Scan for the cell matching the given text and deliver its (x, y) coordinate at center. 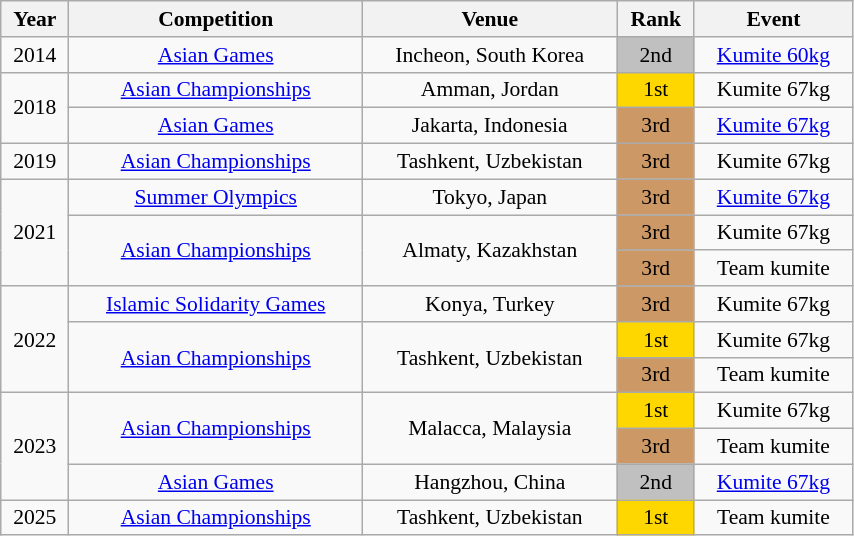
Summer Olympics (216, 197)
Competition (216, 19)
2019 (35, 162)
Incheon, South Korea (490, 55)
Rank (656, 19)
Event (773, 19)
Venue (490, 19)
2018 (35, 108)
Konya, Turkey (490, 304)
Amman, Jordan (490, 90)
Jakarta, Indonesia (490, 126)
Year (35, 19)
Tokyo, Japan (490, 197)
2023 (35, 446)
Islamic Solidarity Games (216, 304)
2022 (35, 340)
2025 (35, 518)
2014 (35, 55)
Hangzhou, China (490, 482)
2021 (35, 232)
Almaty, Kazakhstan (490, 250)
Malacca, Malaysia (490, 428)
Kumite 60kg (773, 55)
